Locate the cell with the specified text and output its (x, y) center coordinate. 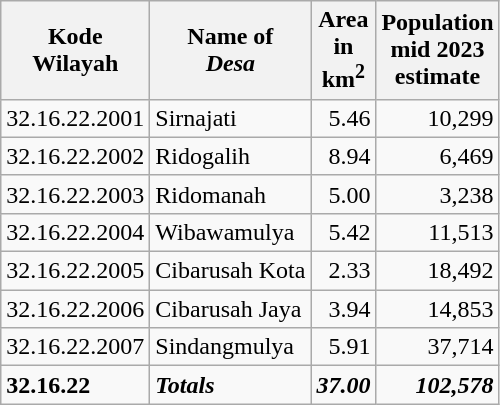
6,469 (438, 156)
Cibarusah Kota (230, 271)
32.16.22.2002 (76, 156)
5.46 (344, 118)
Ridomanah (230, 194)
Ridogalih (230, 156)
Name of Desa (230, 50)
3,238 (438, 194)
2.33 (344, 271)
32.16.22.2004 (76, 232)
Sirnajati (230, 118)
32.16.22.2001 (76, 118)
32.16.22.2007 (76, 347)
37,714 (438, 347)
32.16.22.2006 (76, 309)
3.94 (344, 309)
8.94 (344, 156)
10,299 (438, 118)
Sindangmulya (230, 347)
Populationmid 2023estimate (438, 50)
32.16.22.2005 (76, 271)
5.91 (344, 347)
Kode Wilayah (76, 50)
102,578 (438, 385)
Totals (230, 385)
Wibawamulya (230, 232)
32.16.22 (76, 385)
32.16.22.2003 (76, 194)
11,513 (438, 232)
37.00 (344, 385)
Cibarusah Jaya (230, 309)
Area in km2 (344, 50)
18,492 (438, 271)
5.42 (344, 232)
14,853 (438, 309)
5.00 (344, 194)
